Search for the cell housing the specified text and yield its [X, Y] center coordinate. 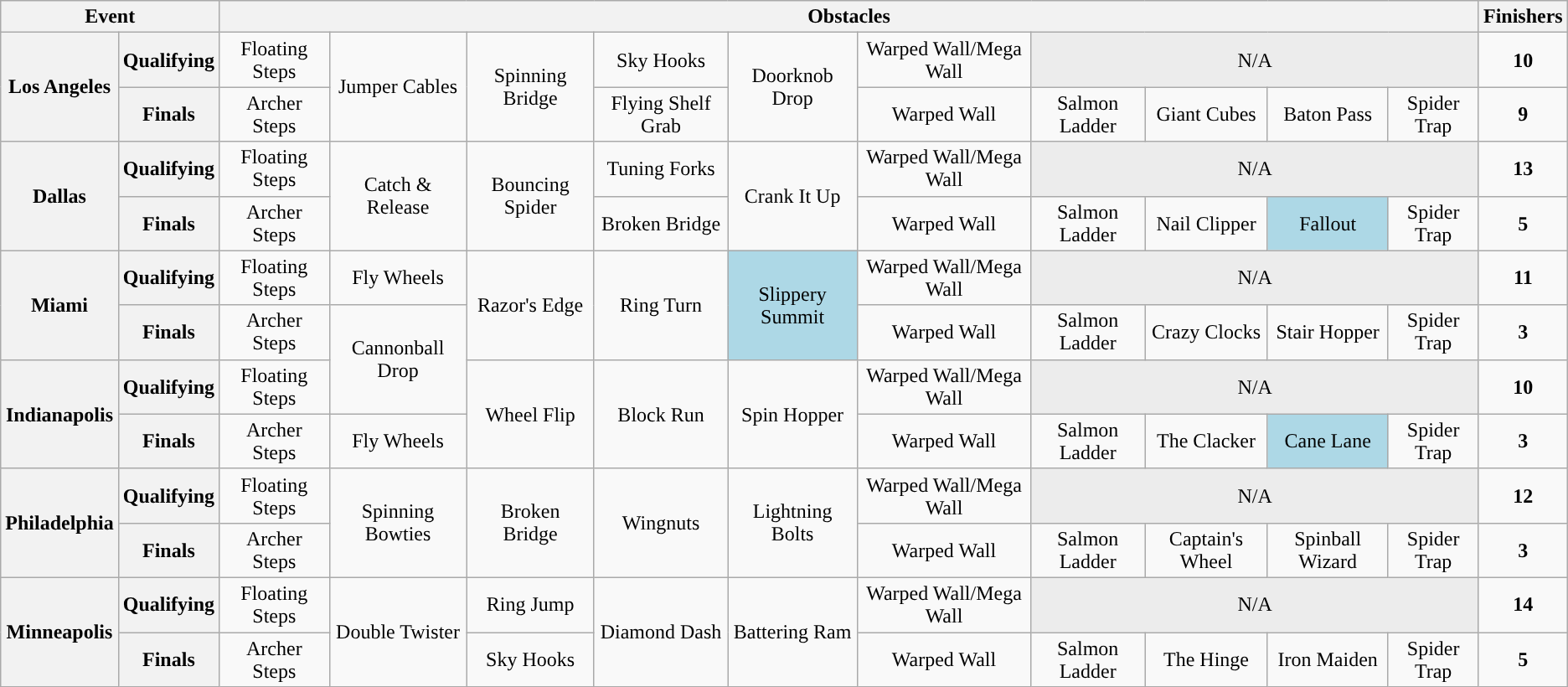
The Hinge [1206, 659]
Jumper Cables [398, 87]
Obstacles [849, 17]
Philadelphia [59, 523]
Crank It Up [792, 196]
Diamond Dash [661, 632]
Catch & Release [398, 196]
Ring Turn [661, 305]
Giant Cubes [1206, 114]
Flying Shelf Grab [661, 114]
9 [1523, 114]
Block Run [661, 414]
Event [111, 17]
Minneapolis [59, 632]
Cane Lane [1327, 441]
Spinball Wizard [1327, 550]
12 [1523, 496]
13 [1523, 169]
Wheel Flip [530, 414]
Dallas [59, 196]
Doorknob Drop [792, 87]
Lightning Bolts [792, 523]
Stair Hopper [1327, 332]
The Clacker [1206, 441]
Slippery Summit [792, 305]
Spin Hopper [792, 414]
Iron Maiden [1327, 659]
Cannonball Drop [398, 359]
Indianapolis [59, 414]
Captain's Wheel [1206, 550]
Tuning Forks [661, 169]
Los Angeles [59, 87]
Nail Clipper [1206, 223]
Spinning Bowties [398, 523]
Wingnuts [661, 523]
Crazy Clocks [1206, 332]
Ring Jump [530, 605]
Fallout [1327, 223]
Bouncing Spider [530, 196]
11 [1523, 278]
Miami [59, 305]
Battering Ram [792, 632]
Razor's Edge [530, 305]
14 [1523, 605]
Double Twister [398, 632]
Spinning Bridge [530, 87]
Finishers [1523, 17]
Baton Pass [1327, 114]
